Find where the given text appears and provide that cell's center as [X, Y] coordinate. 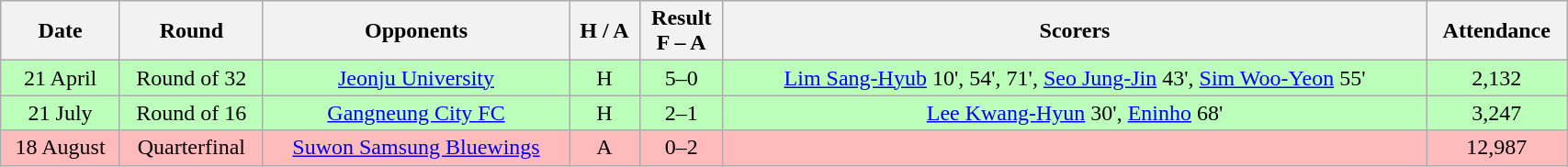
5–0 [682, 78]
Jeonju University [415, 78]
21 April [61, 78]
18 August [61, 148]
H / A [604, 31]
A [604, 148]
3,247 [1497, 113]
Date [61, 31]
Lee Kwang-Hyun 30', Eninho 68' [1075, 113]
2,132 [1497, 78]
Lim Sang-Hyub 10', 54', 71', Seo Jung-Jin 43', Sim Woo-Yeon 55' [1075, 78]
Gangneung City FC [415, 113]
Opponents [415, 31]
Round of 16 [191, 113]
Round of 32 [191, 78]
Attendance [1497, 31]
Suwon Samsung Bluewings [415, 148]
Scorers [1075, 31]
Quarterfinal [191, 148]
Round [191, 31]
2–1 [682, 113]
21 July [61, 113]
12,987 [1497, 148]
ResultF – A [682, 31]
0–2 [682, 148]
